Return [x, y] of the center of cell containing provided text 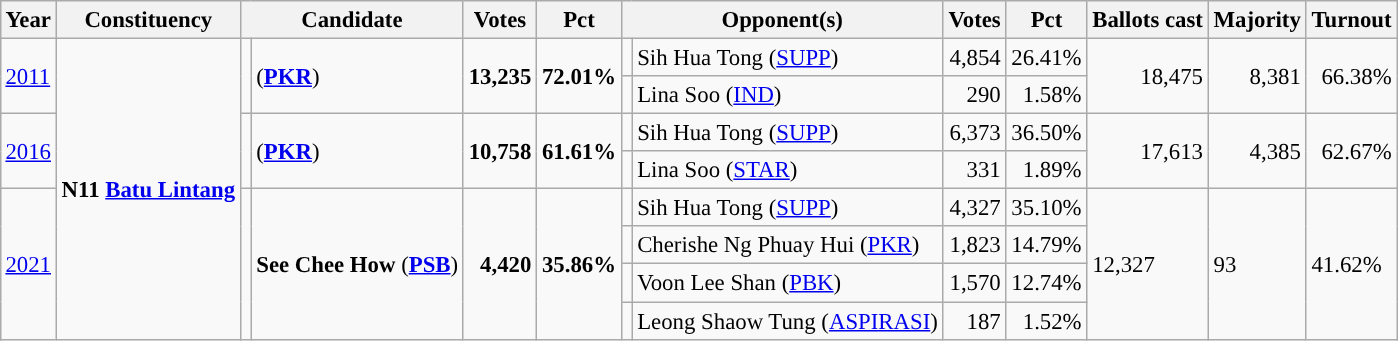
4,420 [500, 264]
35.86% [580, 264]
41.62% [1352, 264]
12.74% [1046, 283]
Lina Soo (IND) [788, 95]
93 [1257, 264]
62.67% [1352, 152]
Ballots cast [1148, 20]
Year [28, 20]
72.01% [580, 76]
Voon Lee Shan (PBK) [788, 283]
290 [974, 95]
18,475 [1148, 76]
Constituency [148, 20]
187 [974, 321]
61.61% [580, 152]
Opponent(s) [782, 20]
2021 [28, 264]
1,823 [974, 245]
Leong Shaow Tung (ASPIRASI) [788, 321]
12,327 [1148, 264]
14.79% [1046, 245]
2011 [28, 76]
Cherishe Ng Phuay Hui (PKR) [788, 245]
1.58% [1046, 95]
4,854 [974, 57]
Majority [1257, 20]
1,570 [974, 283]
6,373 [974, 133]
Candidate [352, 20]
13,235 [500, 76]
4,385 [1257, 152]
1.89% [1046, 170]
26.41% [1046, 57]
17,613 [1148, 152]
66.38% [1352, 76]
N11 Batu Lintang [148, 188]
See Chee How (PSB) [357, 264]
1.52% [1046, 321]
Lina Soo (STAR) [788, 170]
35.10% [1046, 208]
10,758 [500, 152]
331 [974, 170]
4,327 [974, 208]
36.50% [1046, 133]
8,381 [1257, 76]
Turnout [1352, 20]
2016 [28, 152]
